Detect which cell encompasses the target text, then output its (X, Y) center coordinate. 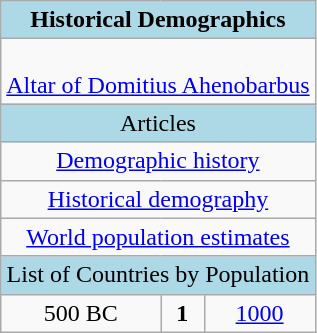
1000 (260, 313)
500 BC (81, 313)
1 (182, 313)
World population estimates (158, 237)
Historical Demographics (158, 20)
Altar of Domitius Ahenobarbus (158, 72)
Articles (158, 123)
List of Countries by Population (158, 275)
Demographic history (158, 161)
Historical demography (158, 199)
